Detect which cell encompasses the target text, then output its (x, y) center coordinate. 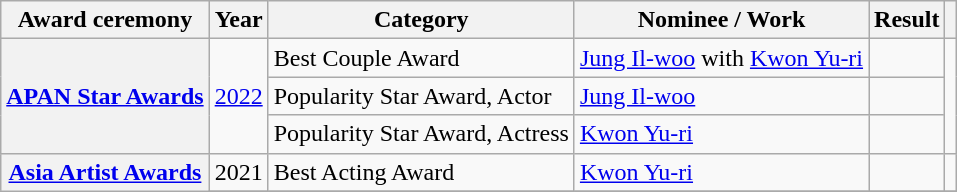
Best Acting Award (421, 172)
APAN Star Awards (105, 96)
Award ceremony (105, 20)
Jung Il-woo with Kwon Yu-ri (721, 58)
Category (421, 20)
Result (907, 20)
Popularity Star Award, Actor (421, 96)
Asia Artist Awards (105, 172)
Year (238, 20)
Best Couple Award (421, 58)
2021 (238, 172)
2022 (238, 96)
Jung Il-woo (721, 96)
Nominee / Work (721, 20)
Popularity Star Award, Actress (421, 134)
